From the cell containing the given text, extract its center point as [x, y] coordinate. 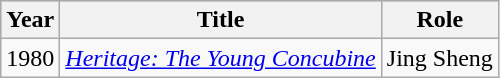
Title [220, 20]
1980 [30, 58]
Jing Sheng [440, 58]
Role [440, 20]
Year [30, 20]
Heritage: The Young Concubine [220, 58]
